Find where the given text appears and provide that cell's center as [x, y] coordinate. 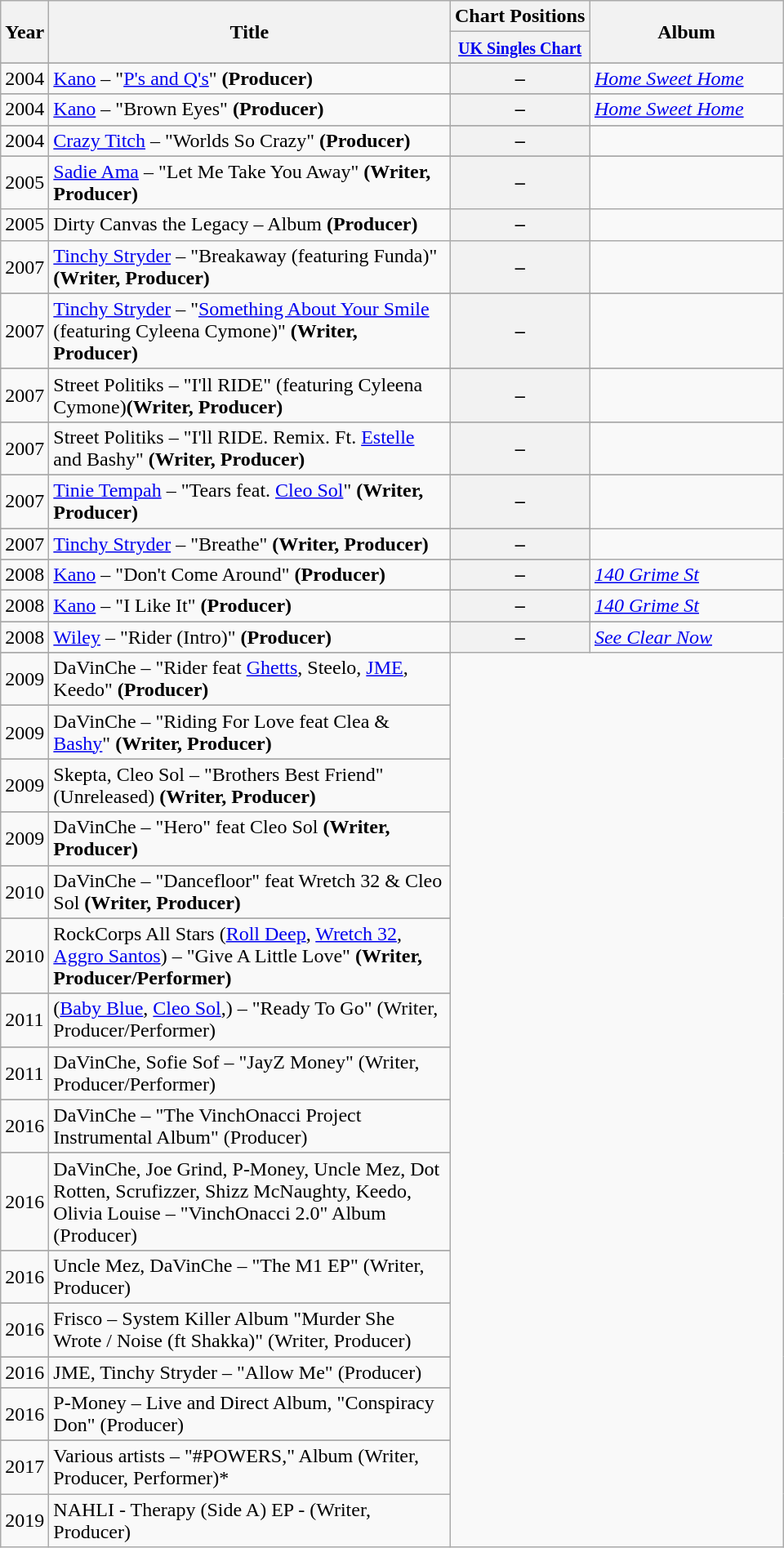
JME, Tinchy Stryder – "Allow Me" (Producer) [250, 1372]
DaVinChe – "Riding For Love feat Clea & Bashy" (Writer, Producer) [250, 732]
Tinchy Stryder – "Breakaway (featuring Funda)" (Writer, Producer) [250, 266]
Dirty Canvas the Legacy – Album (Producer) [250, 225]
Wiley – "Rider (Intro)" (Producer) [250, 637]
Year [24, 32]
See Clear Now [686, 637]
P-Money – Live and Direct Album, "Conspiracy Don" (Producer) [250, 1415]
Tinchy Stryder – "Something About Your Smile (featuring Cyleena Cymone)" (Writer, Producer) [250, 331]
Kano – "I Like It" (Producer) [250, 606]
Sadie Ama – "Let Me Take You Away" (Writer, Producer) [250, 183]
Uncle Mez, DaVinChe – "The M1 EP" (Writer, Producer) [250, 1276]
Kano – "P's and Q's" (Producer) [250, 78]
UK Singles Chart [520, 47]
Tinchy Stryder – "Breathe" (Writer, Producer) [250, 543]
Skepta, Cleo Sol – "Brothers Best Friend" (Unreleased) (Writer, Producer) [250, 786]
Street Politiks – "I'll RIDE. Remix. Ft. Estelle and Bashy" (Writer, Producer) [250, 448]
DaVinChe – "Hero" feat Cleo Sol (Writer, Producer) [250, 838]
DaVinChe, Sofie Sof – "JayZ Money" (Writer, Producer/Performer) [250, 1073]
Frisco – System Killer Album "Murder She Wrote / Noise (ft Shakka)" (Writer, Producer) [250, 1330]
DaVinChe – "The VinchOnacci Project Instrumental Album" (Producer) [250, 1126]
2019 [24, 1521]
DaVinChe, Joe Grind, P-Money, Uncle Mez, Dot Rotten, Scrufizzer, Shizz McNaughty, Keedo, Olivia Louise – "VinchOnacci 2.0" Album (Producer) [250, 1201]
Kano – "Don't Come Around" (Producer) [250, 575]
DaVinChe – "Dancefloor" feat Wretch 32 & Cleo Sol (Writer, Producer) [250, 892]
2017 [24, 1467]
RockCorps All Stars (Roll Deep, Wretch 32, Aggro Santos) – "Give A Little Love" (Writer, Producer/Performer) [250, 956]
Crazy Titch – "Worlds So Crazy" (Producer) [250, 141]
Album [686, 32]
Chart Positions [520, 16]
Tinie Tempah – "Tears feat. Cleo Sol" (Writer, Producer) [250, 502]
Various artists – "#POWERS," Album (Writer, Producer, Performer)* [250, 1467]
(Baby Blue, Cleo Sol,) – "Ready To Go" (Writer, Producer/Performer) [250, 1019]
DaVinChe – "Rider feat Ghetts, Steelo, JME, Keedo" (Producer) [250, 680]
NAHLI - Therapy (Side A) EP - (Writer, Producer) [250, 1521]
Title [250, 32]
Kano – "Brown Eyes" (Producer) [250, 109]
Street Politiks – "I'll RIDE" (featuring Cyleena Cymone)(Writer, Producer) [250, 395]
